Output the (X, Y) coordinate of the center of the cell containing the given text.  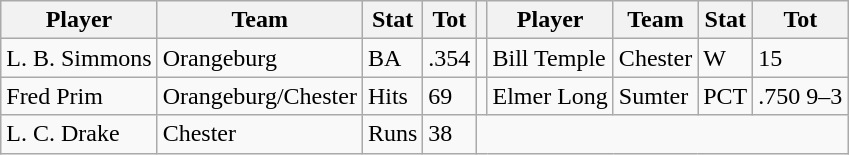
Hits (392, 96)
15 (800, 58)
Bill Temple (550, 58)
69 (450, 96)
Sumter (655, 96)
BA (392, 58)
L. B. Simmons (79, 58)
L. C. Drake (79, 134)
38 (450, 134)
.354 (450, 58)
PCT (726, 96)
Runs (392, 134)
.750 9–3 (800, 96)
Orangeburg/Chester (260, 96)
Elmer Long (550, 96)
W (726, 58)
Fred Prim (79, 96)
Orangeburg (260, 58)
